For the text-containing cell, return its midpoint in (x, y) coordinate format. 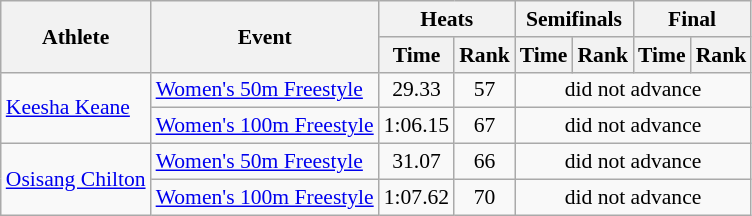
Athlete (76, 36)
66 (484, 162)
Event (265, 36)
Osisang Chilton (76, 180)
1:07.62 (416, 197)
Heats (447, 19)
Final (692, 19)
57 (484, 90)
31.07 (416, 162)
Keesha Keane (76, 108)
67 (484, 126)
Semifinals (574, 19)
29.33 (416, 90)
70 (484, 197)
1:06.15 (416, 126)
